Detect which cell encompasses the target text, then output its [X, Y] center coordinate. 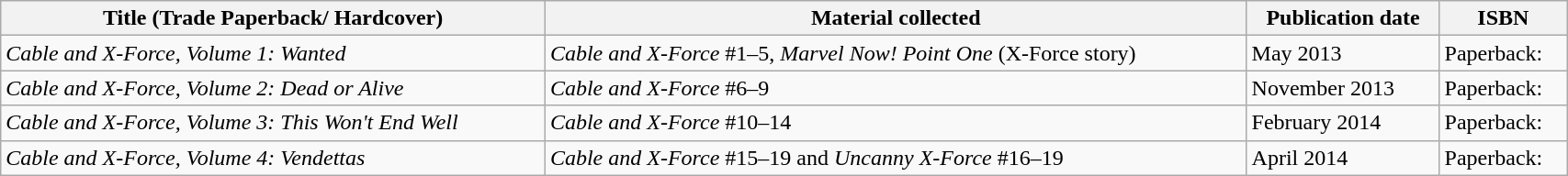
Cable and X-Force #1–5, Marvel Now! Point One (X-Force story) [896, 53]
Publication date [1343, 18]
Cable and X-Force, Volume 1: Wanted [274, 53]
Cable and X-Force #6–9 [896, 88]
Cable and X-Force, Volume 4: Vendettas [274, 158]
Cable and X-Force, Volume 3: This Won't End Well [274, 123]
February 2014 [1343, 123]
Cable and X-Force #10–14 [896, 123]
Title (Trade Paperback/ Hardcover) [274, 18]
Cable and X-Force, Volume 2: Dead or Alive [274, 88]
November 2013 [1343, 88]
Cable and X-Force #15–19 and Uncanny X-Force #16–19 [896, 158]
Material collected [896, 18]
May 2013 [1343, 53]
ISBN [1503, 18]
April 2014 [1343, 158]
